Return the [X, Y] coordinate for the center point of the cell that contains the specified text.  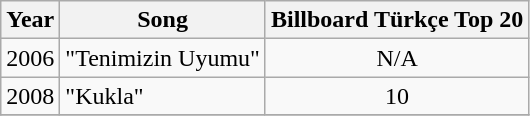
Song [163, 20]
"Kukla" [163, 96]
2008 [30, 96]
Year [30, 20]
10 [396, 96]
Billboard Türkçe Top 20 [396, 20]
"Tenimizin Uyumu" [163, 58]
2006 [30, 58]
N/A [396, 58]
